Return the [x, y] coordinate for the center point of the cell that contains the specified text.  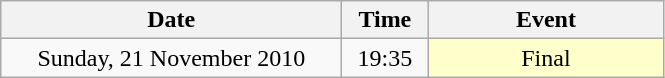
Event [546, 20]
Time [385, 20]
Sunday, 21 November 2010 [172, 58]
Date [172, 20]
19:35 [385, 58]
Final [546, 58]
